Pinpoint the cell where the given text exists, returning its (X, Y) midpoint coordinate. 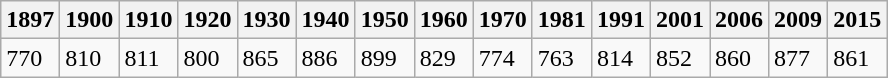
877 (798, 58)
865 (266, 58)
1897 (30, 20)
1920 (208, 20)
2006 (740, 20)
774 (502, 58)
1991 (620, 20)
860 (740, 58)
852 (680, 58)
810 (90, 58)
1950 (384, 20)
1930 (266, 20)
2015 (858, 20)
829 (444, 58)
1960 (444, 20)
2001 (680, 20)
2009 (798, 20)
1970 (502, 20)
770 (30, 58)
800 (208, 58)
1981 (562, 20)
899 (384, 58)
1940 (326, 20)
763 (562, 58)
886 (326, 58)
811 (148, 58)
814 (620, 58)
1900 (90, 20)
861 (858, 58)
1910 (148, 20)
